From the cell containing the given text, extract its center point as [x, y] coordinate. 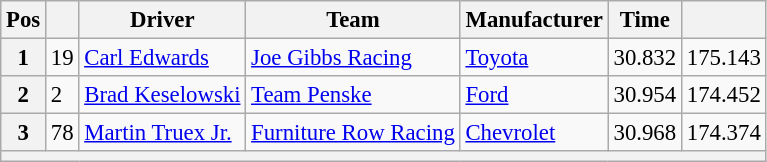
Pos [24, 20]
Joe Gibbs Racing [353, 58]
78 [62, 133]
Furniture Row Racing [353, 133]
1 [24, 58]
Team Penske [353, 95]
30.968 [644, 133]
Driver [162, 20]
Martin Truex Jr. [162, 133]
Brad Keselowski [162, 95]
Carl Edwards [162, 58]
19 [62, 58]
174.374 [724, 133]
Time [644, 20]
Team [353, 20]
30.954 [644, 95]
30.832 [644, 58]
Ford [534, 95]
175.143 [724, 58]
Chevrolet [534, 133]
Toyota [534, 58]
Manufacturer [534, 20]
3 [24, 133]
174.452 [724, 95]
